Provide the [x, y] coordinate of the cell's center where the given text is located.  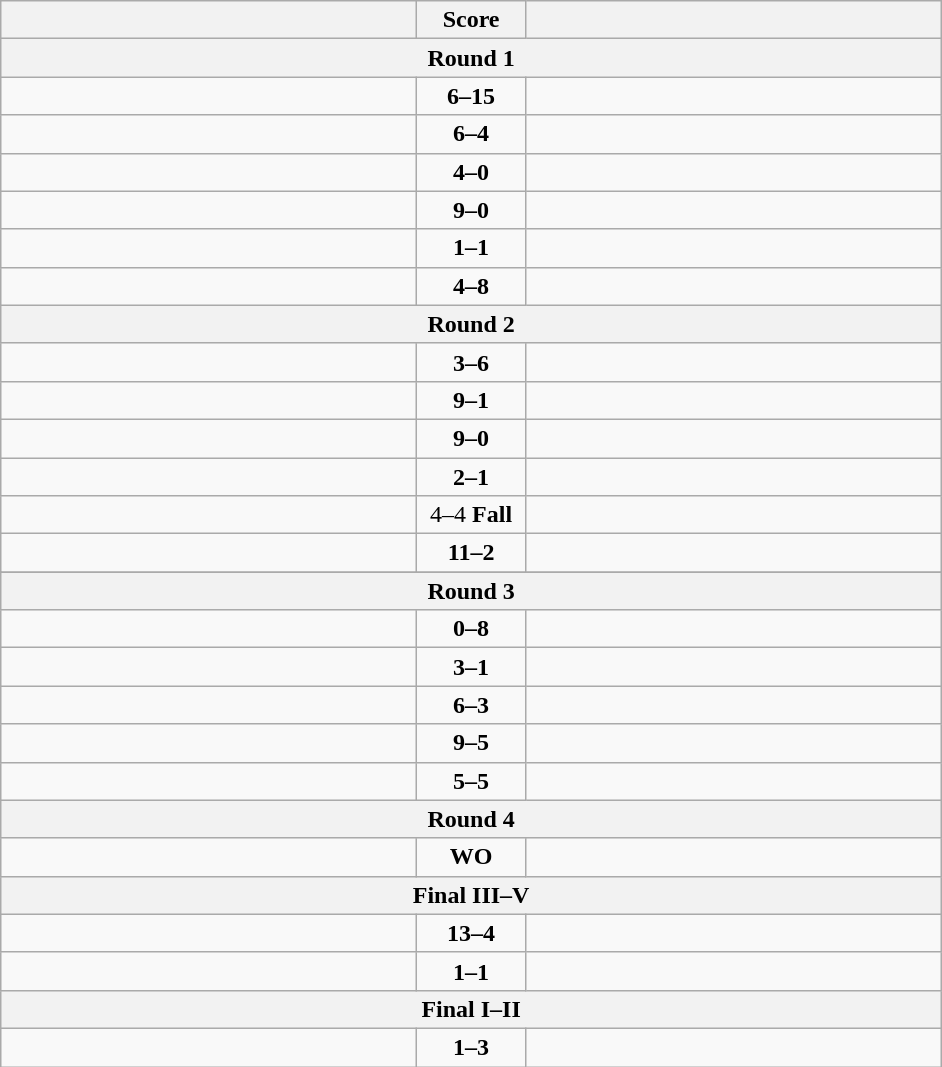
9–5 [472, 743]
Final I–II [472, 1009]
Round 3 [472, 591]
13–4 [472, 933]
2–1 [472, 477]
6–4 [472, 134]
Round 2 [472, 324]
Round 4 [472, 819]
5–5 [472, 781]
4–4 Fall [472, 515]
4–0 [472, 172]
9–1 [472, 400]
1–3 [472, 1047]
0–8 [472, 629]
11–2 [472, 553]
6–15 [472, 96]
3–1 [472, 667]
6–3 [472, 705]
Round 1 [472, 58]
WO [472, 857]
Final III–V [472, 895]
Score [472, 20]
3–6 [472, 362]
4–8 [472, 286]
